From the cell containing the given text, extract its center point as (x, y) coordinate. 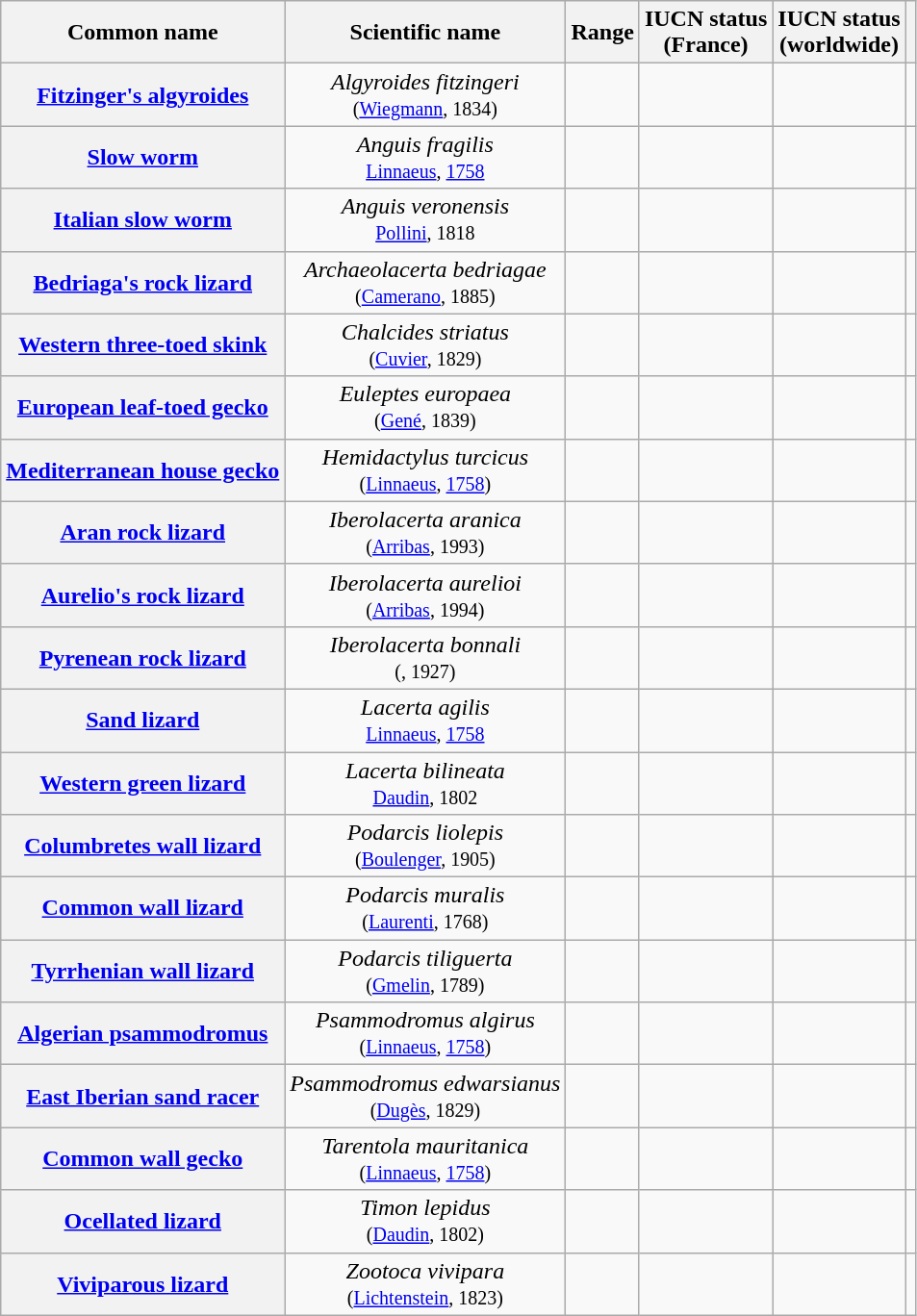
Podarcis liolepis(Boulenger, 1905) (425, 847)
Scientific name (425, 33)
IUCN status(France) (705, 33)
Sand lizard (142, 720)
Zootoca vivipara(Lichtenstein, 1823) (425, 1283)
Podarcis tiliguerta(Gmelin, 1789) (425, 972)
Pyrenean rock lizard (142, 658)
Mediterranean house gecko (142, 469)
Chalcides striatus(Cuvier, 1829) (425, 344)
Algyroides fitzingeri(Wiegmann, 1834) (425, 94)
Anguis fragilisLinnaeus, 1758 (425, 158)
Iberolacerta aranica(Arribas, 1993) (425, 533)
Fitzinger's algyroides (142, 94)
Common wall gecko (142, 1158)
Viviparous lizard (142, 1283)
Psammodromus edwarsianus(Dugès, 1829) (425, 1097)
Slow worm (142, 158)
Iberolacerta bonnali(, 1927) (425, 658)
Euleptes europaea(Gené, 1839) (425, 408)
Ocellated lizard (142, 1222)
Algerian psammodromus (142, 1033)
Lacerta bilineataDaudin, 1802 (425, 783)
Aran rock lizard (142, 533)
Tarentola mauritanica(Linnaeus, 1758) (425, 1158)
Western green lizard (142, 783)
Common wall lizard (142, 908)
European leaf-toed gecko (142, 408)
Common name (142, 33)
Tyrrhenian wall lizard (142, 972)
Anguis veronensisPollini, 1818 (425, 219)
Podarcis muralis(Laurenti, 1768) (425, 908)
East Iberian sand racer (142, 1097)
Iberolacerta aurelioi(Arribas, 1994) (425, 595)
Aurelio's rock lizard (142, 595)
Hemidactylus turcicus(Linnaeus, 1758) (425, 469)
Archaeolacerta bedriagae(Camerano, 1885) (425, 283)
Columbretes wall lizard (142, 847)
Lacerta agilisLinnaeus, 1758 (425, 720)
IUCN status(worldwide) (839, 33)
Bedriaga's rock lizard (142, 283)
Range (602, 33)
Psammodromus algirus(Linnaeus, 1758) (425, 1033)
Timon lepidus(Daudin, 1802) (425, 1222)
Western three-toed skink (142, 344)
Italian slow worm (142, 219)
